For the text-containing cell, return its midpoint in [X, Y] coordinate format. 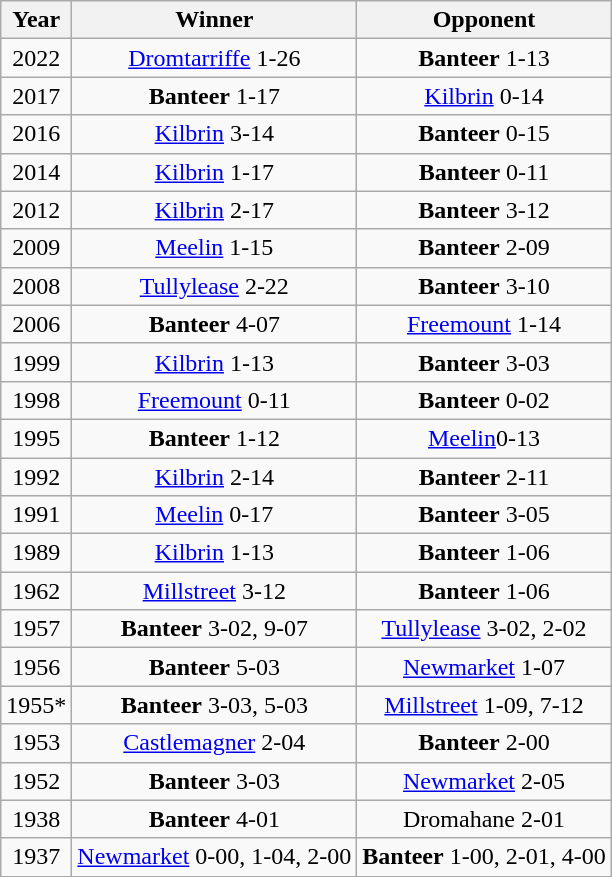
Kilbrin 0-14 [484, 96]
Newmarket 0-00, 1-04, 2-00 [214, 857]
Banteer 2-09 [484, 248]
Banteer 3-05 [484, 515]
1998 [36, 400]
Kilbrin 1-17 [214, 172]
Banteer 5-03 [214, 667]
Banteer 3-03, 5-03 [214, 705]
1937 [36, 857]
1989 [36, 553]
1992 [36, 477]
Millstreet 1-09, 7-12 [484, 705]
Freemount 0-11 [214, 400]
1952 [36, 781]
Banteer 1-12 [214, 438]
Kilbrin 3-14 [214, 134]
Tullylease 2-22 [214, 286]
Banteer 3-12 [484, 210]
Year [36, 20]
Banteer 1-17 [214, 96]
2016 [36, 134]
Meelin0-13 [484, 438]
Banteer 1-00, 2-01, 4-00 [484, 857]
Banteer 2-11 [484, 477]
1991 [36, 515]
1953 [36, 743]
Meelin 0-17 [214, 515]
Banteer 4-01 [214, 819]
Kilbrin 2-17 [214, 210]
1938 [36, 819]
Tullylease 3-02, 2-02 [484, 629]
2009 [36, 248]
1955* [36, 705]
2006 [36, 324]
2022 [36, 58]
1956 [36, 667]
1957 [36, 629]
Banteer 2-00 [484, 743]
Castlemagner 2-04 [214, 743]
Banteer 0-15 [484, 134]
Banteer 1-13 [484, 58]
Banteer 0-02 [484, 400]
Millstreet 3-12 [214, 591]
Dromahane 2-01 [484, 819]
2014 [36, 172]
1999 [36, 362]
1962 [36, 591]
Newmarket 1-07 [484, 667]
2012 [36, 210]
Newmarket 2-05 [484, 781]
Banteer 3-10 [484, 286]
Opponent [484, 20]
Banteer 0-11 [484, 172]
Winner [214, 20]
2017 [36, 96]
2008 [36, 286]
Dromtarriffe 1-26 [214, 58]
Banteer 3-02, 9-07 [214, 629]
Meelin 1-15 [214, 248]
Kilbrin 2-14 [214, 477]
Freemount 1-14 [484, 324]
1995 [36, 438]
Banteer 4-07 [214, 324]
